Capture the cell that displays the provided text and extract its [X, Y] central coordinate. 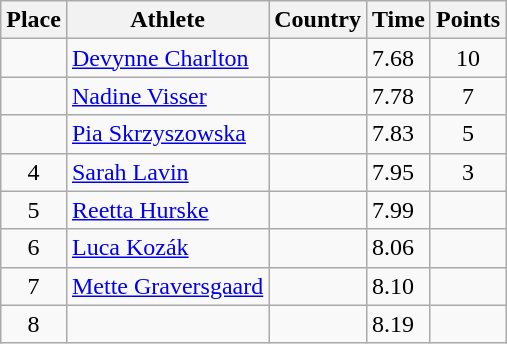
6 [34, 248]
Time [398, 20]
8 [34, 324]
7.78 [398, 96]
Athlete [167, 20]
8.06 [398, 248]
4 [34, 172]
Nadine Visser [167, 96]
Luca Kozák [167, 248]
10 [468, 58]
Pia Skrzyszowska [167, 134]
8.19 [398, 324]
7.68 [398, 58]
Country [318, 20]
Place [34, 20]
Devynne Charlton [167, 58]
8.10 [398, 286]
Sarah Lavin [167, 172]
Mette Graversgaard [167, 286]
Points [468, 20]
7.83 [398, 134]
7.99 [398, 210]
Reetta Hurske [167, 210]
3 [468, 172]
7.95 [398, 172]
